Search for the cell housing the specified text and yield its (x, y) center coordinate. 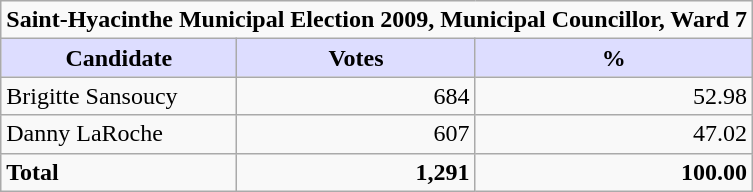
% (614, 58)
47.02 (614, 134)
Brigitte Sansoucy (119, 96)
Votes (356, 58)
Danny LaRoche (119, 134)
607 (356, 134)
1,291 (356, 172)
Total (119, 172)
Saint-Hyacinthe Municipal Election 2009, Municipal Councillor, Ward 7 (377, 20)
100.00 (614, 172)
52.98 (614, 96)
684 (356, 96)
Candidate (119, 58)
